Find where the given text appears and provide that cell's center as (X, Y) coordinate. 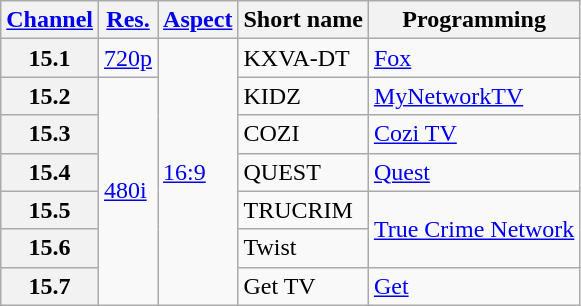
KIDZ (303, 96)
KXVA-DT (303, 58)
Twist (303, 248)
Get TV (303, 286)
MyNetworkTV (474, 96)
Programming (474, 20)
480i (128, 191)
15.4 (50, 172)
QUEST (303, 172)
Res. (128, 20)
15.2 (50, 96)
Fox (474, 58)
Short name (303, 20)
16:9 (198, 172)
TRUCRIM (303, 210)
Aspect (198, 20)
Get (474, 286)
15.1 (50, 58)
Cozi TV (474, 134)
15.3 (50, 134)
Quest (474, 172)
Channel (50, 20)
720p (128, 58)
15.7 (50, 286)
15.6 (50, 248)
15.5 (50, 210)
True Crime Network (474, 229)
COZI (303, 134)
